Provide the (x, y) coordinate of the cell's center where the given text is located.  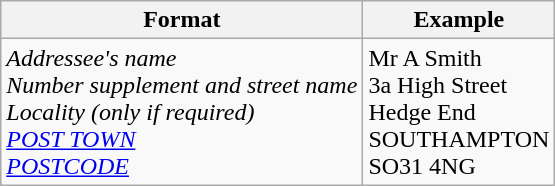
Format (182, 20)
Example (459, 20)
Addressee's name Number supplement and street name Locality (only if required) POST TOWN POSTCODE (182, 112)
Mr A Smith 3a High Street Hedge End SOUTHAMPTON SO31 4NG (459, 112)
